Detect which cell encompasses the target text, then output its [X, Y] center coordinate. 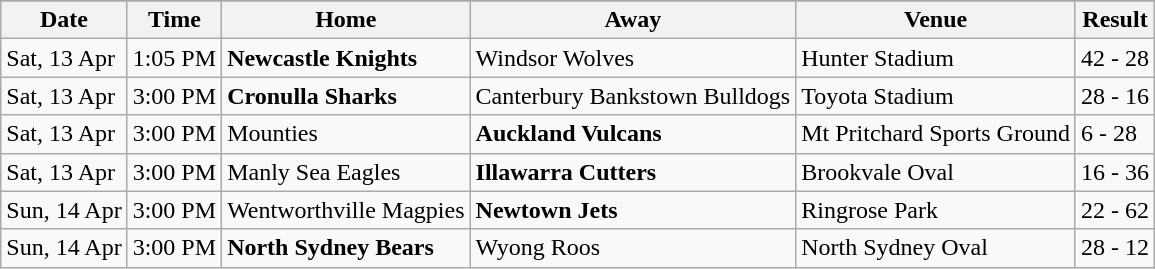
Brookvale Oval [936, 172]
Illawarra Cutters [633, 172]
Result [1114, 20]
Cronulla Sharks [346, 96]
Wentworthville Magpies [346, 210]
42 - 28 [1114, 58]
22 - 62 [1114, 210]
Auckland Vulcans [633, 134]
Mt Pritchard Sports Ground [936, 134]
28 - 16 [1114, 96]
16 - 36 [1114, 172]
Ringrose Park [936, 210]
Time [174, 20]
Venue [936, 20]
Canterbury Bankstown Bulldogs [633, 96]
Mounties [346, 134]
Windsor Wolves [633, 58]
Hunter Stadium [936, 58]
1:05 PM [174, 58]
28 - 12 [1114, 248]
Away [633, 20]
Toyota Stadium [936, 96]
Home [346, 20]
6 - 28 [1114, 134]
Manly Sea Eagles [346, 172]
North Sydney Bears [346, 248]
Date [64, 20]
Wyong Roos [633, 248]
North Sydney Oval [936, 248]
Newcastle Knights [346, 58]
Newtown Jets [633, 210]
